Scan for the cell matching the given text and deliver its (X, Y) coordinate at center. 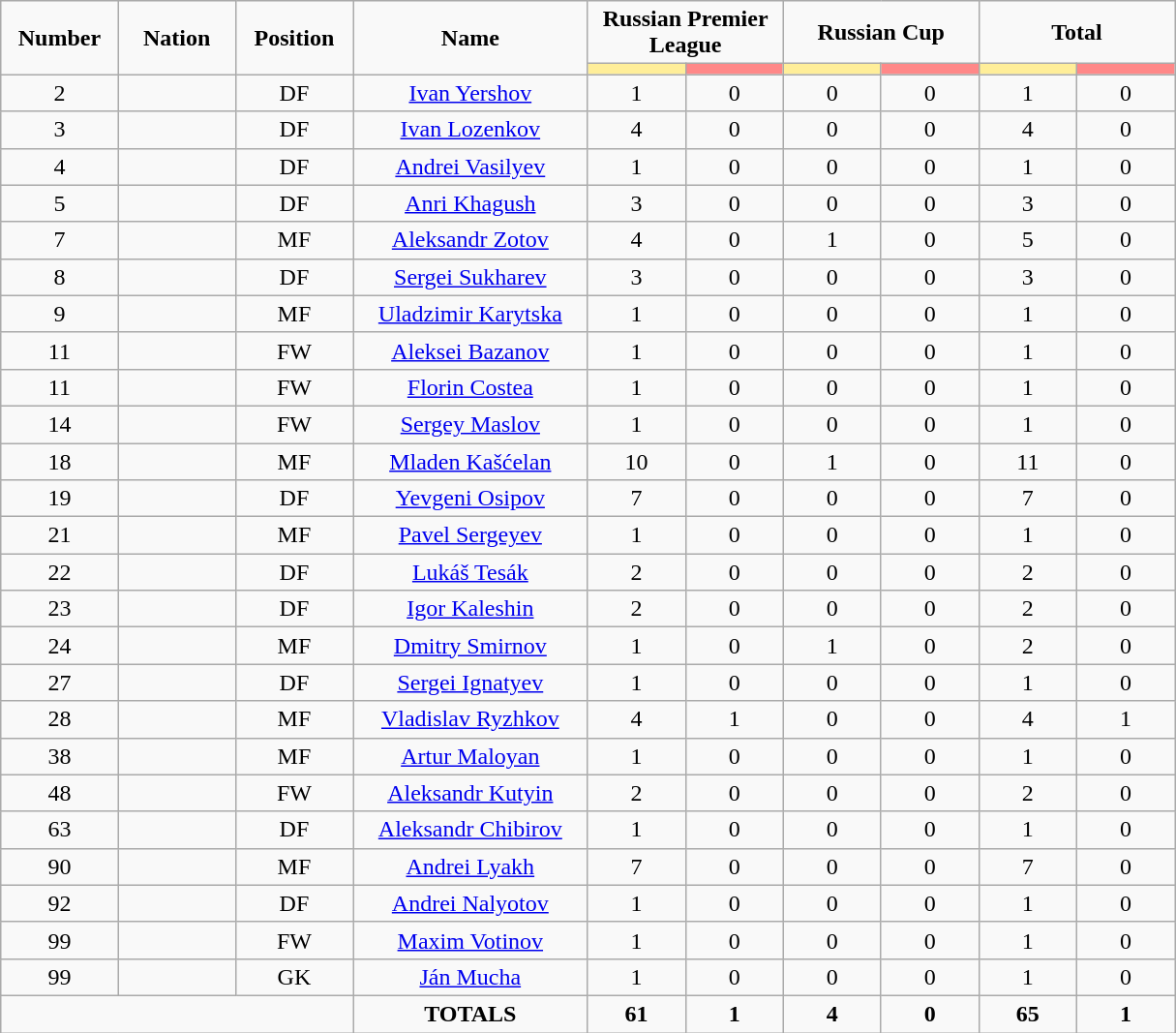
Andrei Lyakh (470, 866)
Dmitry Smirnov (470, 646)
Sergei Sukharev (470, 277)
Aleksei Bazanov (470, 350)
Russian Premier League (685, 33)
22 (60, 572)
Russian Cup (881, 33)
9 (60, 314)
27 (60, 683)
Florin Costea (470, 387)
63 (60, 830)
Aleksandr Zotov (470, 240)
Position (294, 38)
Aleksandr Chibirov (470, 830)
Mladen Kašćelan (470, 462)
Nation (176, 38)
GK (294, 977)
Lukáš Tesák (470, 572)
Maxim Votinov (470, 940)
65 (1028, 1014)
Vladislav Ryzhkov (470, 719)
19 (60, 499)
Uladzimir Karytska (470, 314)
Total (1076, 33)
92 (60, 903)
38 (60, 756)
28 (60, 719)
Ivan Yershov (470, 93)
Yevgeni Osipov (470, 499)
Ján Mucha (470, 977)
Anri Khagush (470, 203)
14 (60, 424)
21 (60, 535)
61 (637, 1014)
Igor Kaleshin (470, 609)
Artur Maloyan (470, 756)
10 (637, 462)
23 (60, 609)
90 (60, 866)
48 (60, 793)
Sergei Ignatyev (470, 683)
Ivan Lozenkov (470, 130)
Aleksandr Kutyin (470, 793)
Andrei Vasilyev (470, 167)
Sergey Maslov (470, 424)
8 (60, 277)
TOTALS (470, 1014)
Andrei Nalyotov (470, 903)
Pavel Sergeyev (470, 535)
Name (470, 38)
Number (60, 38)
24 (60, 646)
18 (60, 462)
